Determine the [X, Y] coordinate at the center of the cell enclosing the given text.  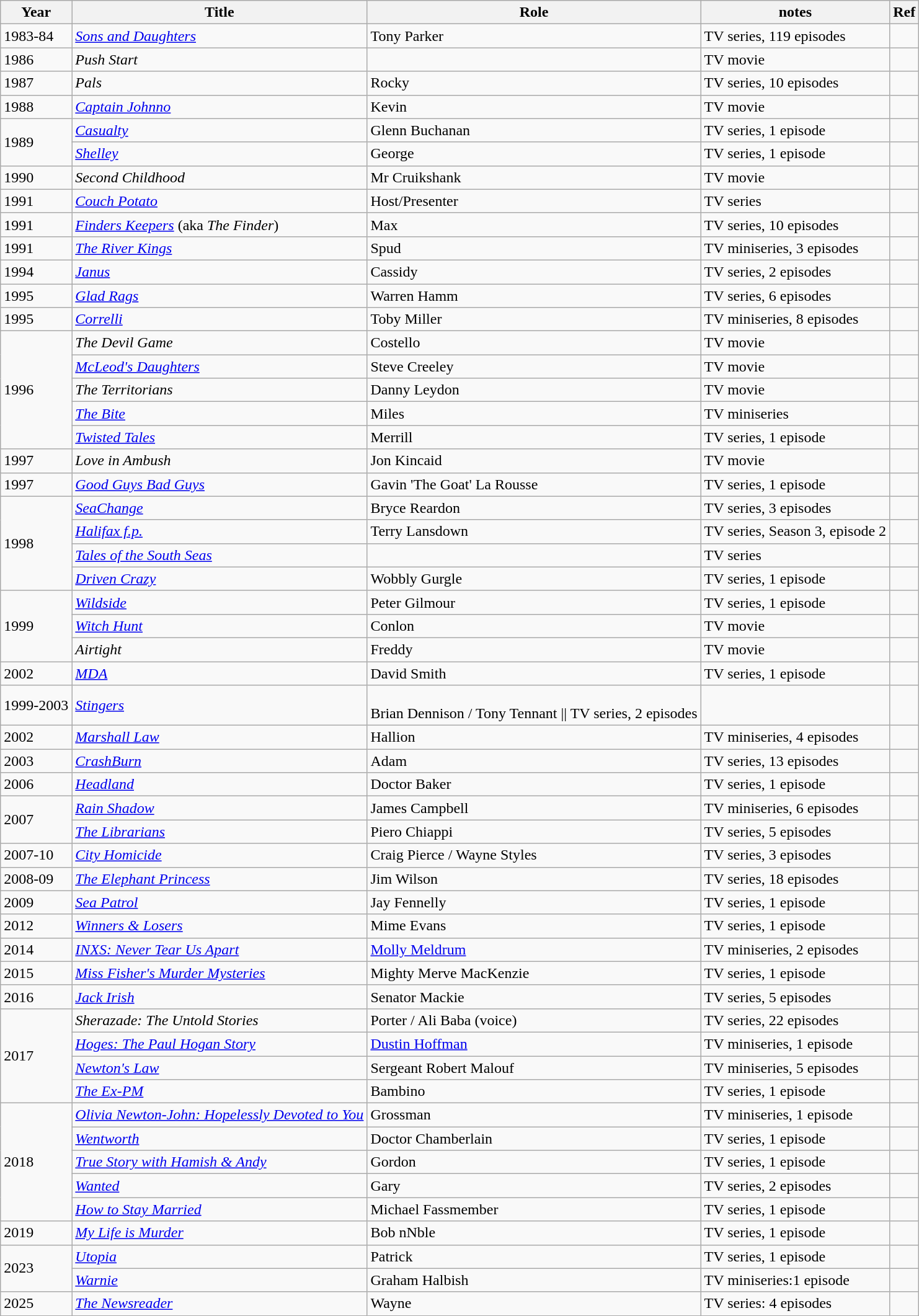
1994 [36, 272]
Gavin 'The Goat' La Rousse [534, 484]
Tales of the South Seas [220, 555]
MDA [220, 673]
Doctor Baker [534, 785]
Newton's Law [220, 1067]
Toby Miller [534, 319]
Gordon [534, 1162]
The Bite [220, 414]
Warren Hamm [534, 296]
The Territorians [220, 390]
Push Start [220, 60]
Tony Parker [534, 36]
James Campbell [534, 808]
Pals [220, 83]
TV miniseries, 3 episodes [795, 248]
2018 [36, 1162]
Jay Fennelly [534, 902]
TV miniseries, 5 episodes [795, 1067]
Kevin [534, 107]
Airtight [220, 649]
Good Guys Bad Guys [220, 484]
2025 [36, 1304]
Graham Halbish [534, 1280]
Miss Fisher's Murder Mysteries [220, 973]
Wildside [220, 602]
Bambino [534, 1091]
Headland [220, 785]
INXS: Never Tear Us Apart [220, 949]
Miles [534, 414]
TV series, 6 episodes [795, 296]
Halifax f.p. [220, 531]
Bob nNble [534, 1233]
The River Kings [220, 248]
Sons and Daughters [220, 36]
Role [534, 12]
TV series, 119 episodes [795, 36]
Gary [534, 1186]
Grossman [534, 1115]
2015 [36, 973]
Bryce Reardon [534, 508]
2023 [36, 1268]
Sea Patrol [220, 902]
TV miniseries, 2 episodes [795, 949]
Shelley [220, 154]
Glenn Buchanan [534, 130]
Wanted [220, 1186]
Terry Lansdown [534, 531]
1989 [36, 142]
Winners & Losers [220, 926]
Molly Meldrum [534, 949]
Jim Wilson [534, 879]
1999-2003 [36, 706]
1988 [36, 107]
Michael Fassmember [534, 1209]
The Newsreader [220, 1304]
2007 [36, 820]
2007-10 [36, 855]
Rocky [534, 83]
2017 [36, 1056]
Steve Creeley [534, 367]
Second Childhood [220, 177]
Witch Hunt [220, 626]
Peter Gilmour [534, 602]
TV miniseries:1 episode [795, 1280]
The Ex-PM [220, 1091]
My Life is Murder [220, 1233]
notes [795, 12]
Patrick [534, 1256]
Twisted Tales [220, 437]
Senator Mackie [534, 997]
Janus [220, 272]
Captain Johnno [220, 107]
Jack Irish [220, 997]
Correlli [220, 319]
Host/Presenter [534, 201]
Mighty Merve MacKenzie [534, 973]
1987 [36, 83]
2012 [36, 926]
Sergeant Robert Malouf [534, 1067]
Driven Crazy [220, 579]
Dustin Hoffman [534, 1044]
Sherazade: The Untold Stories [220, 1020]
Olivia Newton-John: Hopelessly Devoted to You [220, 1115]
Marshall Law [220, 737]
Couch Potato [220, 201]
Piero Chiappi [534, 832]
2014 [36, 949]
Wentworth [220, 1139]
Max [534, 225]
TV series, 13 episodes [795, 761]
Jon Kincaid [534, 461]
Year [36, 12]
Freddy [534, 649]
Warnie [220, 1280]
Doctor Chamberlain [534, 1139]
1996 [36, 390]
TV miniseries [795, 414]
SeaChange [220, 508]
2006 [36, 785]
TV series: 4 episodes [795, 1304]
1998 [36, 543]
City Homicide [220, 855]
TV miniseries, 4 episodes [795, 737]
Wayne [534, 1304]
TV series, 22 episodes [795, 1020]
Title [220, 12]
Spud [534, 248]
Glad Rags [220, 296]
TV series, Season 3, episode 2 [795, 531]
1999 [36, 626]
McLeod's Daughters [220, 367]
George [534, 154]
Mr Cruikshank [534, 177]
How to Stay Married [220, 1209]
Costello [534, 343]
2008-09 [36, 879]
2016 [36, 997]
TV miniseries, 8 episodes [795, 319]
Brian Dennison / Tony Tennant || TV series, 2 episodes [534, 706]
TV miniseries, 6 episodes [795, 808]
2003 [36, 761]
Porter / Ali Baba (voice) [534, 1020]
1990 [36, 177]
1983-84 [36, 36]
Rain Shadow [220, 808]
Conlon [534, 626]
Danny Leydon [534, 390]
TV series, 18 episodes [795, 879]
Cassidy [534, 272]
CrashBurn [220, 761]
David Smith [534, 673]
The Devil Game [220, 343]
Hallion [534, 737]
1986 [36, 60]
2009 [36, 902]
Hoges: The Paul Hogan Story [220, 1044]
Casualty [220, 130]
Ref [904, 12]
Stingers [220, 706]
Craig Pierce / Wayne Styles [534, 855]
Adam [534, 761]
Utopia [220, 1256]
The Elephant Princess [220, 879]
Wobbly Gurgle [534, 579]
Merrill [534, 437]
Love in Ambush [220, 461]
2019 [36, 1233]
Mime Evans [534, 926]
True Story with Hamish & Andy [220, 1162]
The Librarians [220, 832]
Finders Keepers (aka The Finder) [220, 225]
